Scan for the cell matching the given text and deliver its (x, y) coordinate at center. 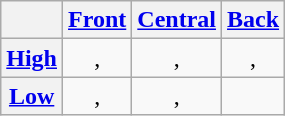
Low (32, 96)
Central (177, 20)
Front (98, 20)
Back (254, 20)
High (32, 58)
